Identify which cell holds the provided text, then report its (X, Y) central coordinate. 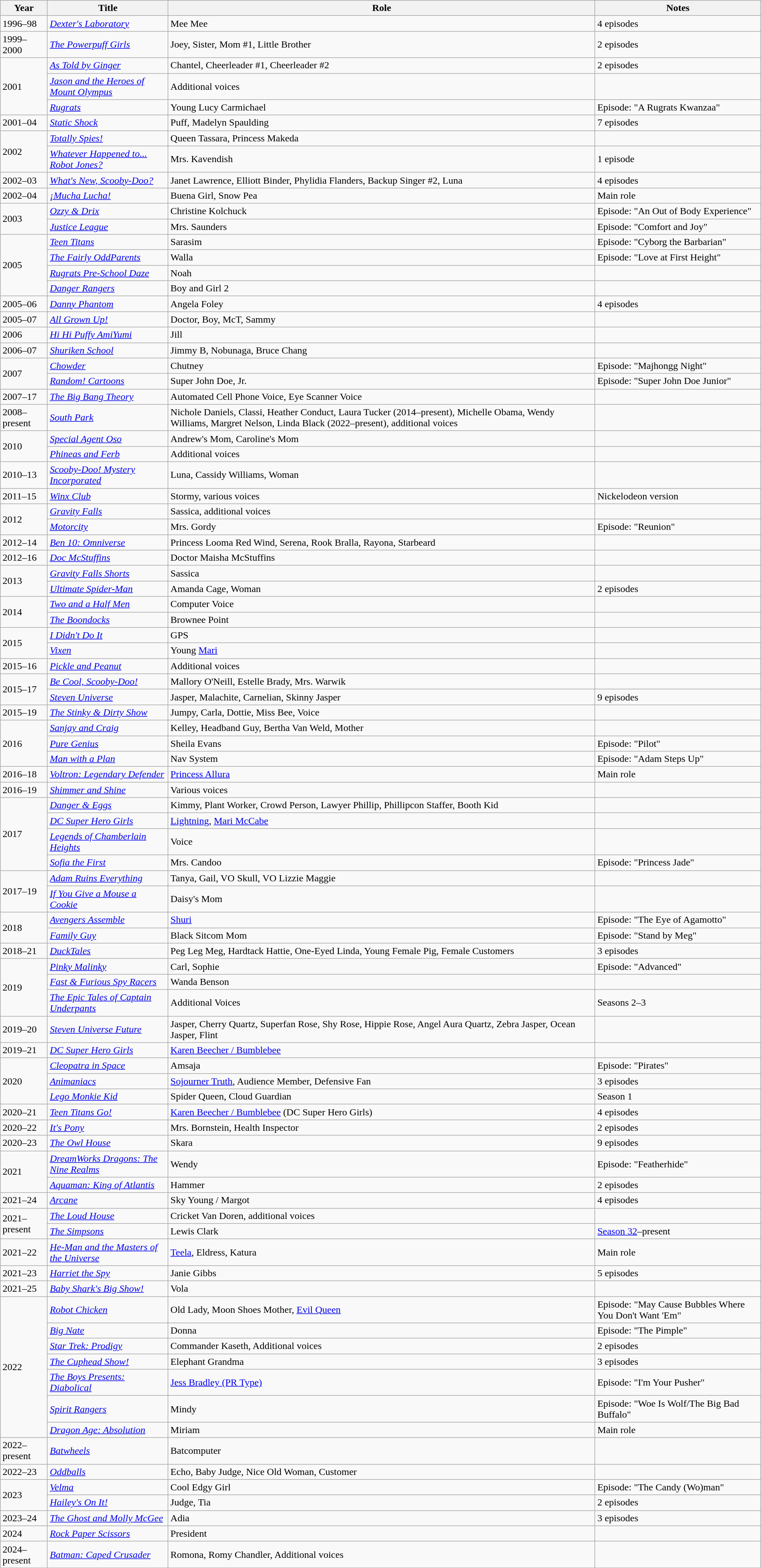
2002 (24, 151)
Janie Gibbs (382, 1273)
2001 (24, 86)
The Epic Tales of Captain Underpants (108, 1003)
Mrs. Kavendish (382, 159)
Automated Cell Phone Voice, Eye Scanner Voice (382, 397)
Velma (108, 1487)
Nickelodeon version (678, 496)
2023–24 (24, 1518)
2021–22 (24, 1252)
2011–15 (24, 496)
Gravity Falls Shorts (108, 573)
Jumpy, Carla, Dottie, Miss Bee, Voice (382, 712)
Episode: "Adam Steps Up" (678, 759)
Two and a Half Men (108, 604)
Dexter's Laboratory (108, 24)
South Park (108, 418)
2015–16 (24, 666)
Karen Beecher / Bumblebee (DC Super Hero Girls) (382, 1112)
The Powerpuff Girls (108, 45)
7 episodes (678, 123)
Episode: "Comfort and Joy" (678, 226)
Whatever Happened to... Robot Jones? (108, 159)
Episode: "A Rugrats Kwanzaa" (678, 107)
Cricket Van Doren, additional voices (382, 1216)
If You Give a Mouse a Cookie (108, 899)
Sarasim (382, 242)
Young Lucy Carmichael (382, 107)
Family Guy (108, 935)
Sassica (382, 573)
Episode: "Featherhide" (678, 1164)
Young Mari (382, 651)
Doc McStuffins (108, 558)
2016 (24, 743)
2020–22 (24, 1128)
2015 (24, 643)
The Fairly OddParents (108, 258)
Additional Voices (382, 1003)
Wendy (382, 1164)
Episode: "The Eye of Agamotto" (678, 920)
2016–19 (24, 790)
Aquaman: King of Atlantis (108, 1185)
Episode: "An Out of Body Experience" (678, 211)
Gravity Falls (108, 512)
Brownee Point (382, 620)
Ozzy & Drix (108, 211)
Elephant Grandma (382, 1362)
Queen Tassara, Princess Makeda (382, 138)
2006 (24, 335)
Karen Beecher / Bumblebee (382, 1050)
Pickle and Peanut (108, 666)
Sanjay and Craig (108, 728)
Cool Edgy Girl (382, 1487)
Joey, Sister, Mom #1, Little Brother (382, 45)
Computer Voice (382, 604)
Princess Looma Red Wind, Serena, Rook Bralla, Rayona, Starbeard (382, 542)
2018 (24, 928)
2017–19 (24, 891)
Wanda Benson (382, 982)
2023 (24, 1495)
2022–23 (24, 1472)
2020 (24, 1081)
The Cuphead Show! (108, 1362)
Mee Mee (382, 24)
DreamWorks Dragons: The Nine Realms (108, 1164)
What's New, Scooby-Doo? (108, 180)
Seasons 2–3 (678, 1003)
Batman: Caped Crusader (108, 1555)
Episode: "I'm Your Pusher" (678, 1382)
Animaniacs (108, 1081)
Batcomputer (382, 1451)
Dragon Age: Absolution (108, 1430)
DuckTales (108, 951)
Various voices (382, 790)
Hailey's On It! (108, 1503)
Notes (678, 8)
Jasper, Malachite, Carnelian, Skinny Jasper (382, 697)
The Boys Presents: Diabolical (108, 1382)
Hi Hi Puffy AmiYumi (108, 335)
Adam Ruins Everything (108, 878)
Hammer (382, 1185)
Commander Kaseth, Additional voices (382, 1346)
2024–present (24, 1555)
Amsaja (382, 1066)
2017 (24, 834)
Peg Leg Meg, Hardtack Hattie, One-Eyed Linda, Young Female Pig, Female Customers (382, 951)
Harriet the Spy (108, 1273)
1 episode (678, 159)
Episode: "Pirates" (678, 1066)
Jason and the Heroes of Mount Olympus (108, 86)
Episode: "Super John Doe Junior" (678, 381)
5 episodes (678, 1273)
Danger Rangers (108, 288)
Sky Young / Margot (382, 1200)
2012–16 (24, 558)
2003 (24, 219)
2005–07 (24, 319)
Steven Universe (108, 697)
Luna, Cassidy Williams, Woman (382, 475)
Episode: "Cyborg the Barbarian" (678, 242)
2010 (24, 446)
Lego Monkie Kid (108, 1097)
Mrs. Gordy (382, 527)
Kimmy, Plant Worker, Crowd Person, Lawyer Phillip, Phillipcon Staffer, Booth Kid (382, 805)
Batwheels (108, 1451)
Jasper, Cherry Quartz, Superfan Rose, Shy Rose, Hippie Rose, Angel Aura Quartz, Zebra Jasper, Ocean Jasper, Flint (382, 1029)
Jimmy B, Nobunaga, Bruce Chang (382, 350)
Fast & Furious Spy Racers (108, 982)
The Ghost and Molly McGee (108, 1518)
The Simpsons (108, 1231)
2006–07 (24, 350)
2002–04 (24, 195)
I Didn't Do It (108, 635)
Role (382, 8)
Rock Paper Scissors (108, 1533)
Black Sitcom Mom (382, 935)
Rugrats (108, 107)
Teen Titans Go! (108, 1112)
Scooby-Doo! Mystery Incorporated (108, 475)
Shimmer and Shine (108, 790)
As Told by Ginger (108, 65)
Lewis Clark (382, 1231)
Stormy, various voices (382, 496)
Doctor, Boy, McT, Sammy (382, 319)
Justice League (108, 226)
Pinky Malinky (108, 966)
Andrew's Mom, Caroline's Mom (382, 438)
Rugrats Pre-School Daze (108, 273)
2018–21 (24, 951)
Sheila Evans (382, 743)
2005 (24, 265)
Chantel, Cheerleader #1, Cheerleader #2 (382, 65)
Mrs. Bornstein, Health Inspector (382, 1128)
Winx Club (108, 496)
Christine Kolchuck (382, 211)
2012 (24, 519)
The Stinky & Dirty Show (108, 712)
All Grown Up! (108, 319)
Totally Spies! (108, 138)
Year (24, 8)
1996–98 (24, 24)
Romona, Romy Chandler, Additional voices (382, 1555)
2021 (24, 1172)
Shuriken School (108, 350)
Lightning, Mari McCabe (382, 821)
Episode: "Stand by Meg" (678, 935)
The Owl House (108, 1143)
1999–2000 (24, 45)
2019 (24, 987)
2019–21 (24, 1050)
Skara (382, 1143)
2002–03 (24, 180)
The Big Bang Theory (108, 397)
Man with a Plan (108, 759)
Miriam (382, 1430)
Mallory O'Neill, Estelle Brady, Mrs. Warwik (382, 681)
2015–17 (24, 689)
Mindy (382, 1409)
Daisy's Mom (382, 899)
Boy and Girl 2 (382, 288)
Avengers Assemble (108, 920)
Voice (382, 842)
Puff, Madelyn Spaulding (382, 123)
Jess Bradley (PR Type) (382, 1382)
2020–21 (24, 1112)
Be Cool, Scooby-Doo! (108, 681)
Episode: "The Candy (Wo)man" (678, 1487)
Teela, Eldress, Katura (382, 1252)
2020–23 (24, 1143)
Title (108, 8)
Jill (382, 335)
2021–present (24, 1223)
Danny Phantom (108, 304)
Season 32–present (678, 1231)
Chowder (108, 366)
Baby Shark's Big Show! (108, 1288)
Sojourner Truth, Audience Member, Defensive Fan (382, 1081)
Teen Titans (108, 242)
Tanya, Gail, VO Skull, VO Lizzie Maggie (382, 878)
GPS (382, 635)
Carl, Sophie (382, 966)
President (382, 1533)
Angela Foley (382, 304)
Robot Chicken (108, 1309)
Adia (382, 1518)
Phineas and Ferb (108, 454)
Chutney (382, 366)
2014 (24, 612)
Steven Universe Future (108, 1029)
Season 1 (678, 1097)
2021–25 (24, 1288)
Walla (382, 258)
Amanda Cage, Woman (382, 589)
Sofia the First (108, 863)
Ben 10: Omniverse (108, 542)
¡Mucha Lucha! (108, 195)
The Boondocks (108, 620)
Echo, Baby Judge, Nice Old Woman, Customer (382, 1472)
2007–17 (24, 397)
Episode: "Majhongg Night" (678, 366)
Star Trek: Prodigy (108, 1346)
2013 (24, 581)
Buena Girl, Snow Pea (382, 195)
Old Lady, Moon Shoes Mother, Evil Queen (382, 1309)
Episode: "Woe Is Wolf/The Big Bad Buffalo" (678, 1409)
He-Man and the Masters of the Universe (108, 1252)
2001–04 (24, 123)
Pure Genius (108, 743)
Static Shock (108, 123)
Donna (382, 1331)
Nav System (382, 759)
It's Pony (108, 1128)
Shuri (382, 920)
Mrs. Saunders (382, 226)
2021–24 (24, 1200)
Episode: "Princess Jade" (678, 863)
Doctor Maisha McStuffins (382, 558)
Judge, Tia (382, 1503)
2008–present (24, 418)
2012–14 (24, 542)
Legends of Chamberlain Heights (108, 842)
2019–20 (24, 1029)
Vixen (108, 651)
Noah (382, 273)
2010–13 (24, 475)
Sassica, additional voices (382, 512)
Cleopatra in Space (108, 1066)
Episode: "May Cause Bubbles Where You Don't Want 'Em" (678, 1309)
Special Agent Oso (108, 438)
Episode: "The Pimple" (678, 1331)
Danger & Eggs (108, 805)
2007 (24, 373)
2021–23 (24, 1273)
2016–18 (24, 774)
Spider Queen, Cloud Guardian (382, 1097)
2022 (24, 1367)
Oddballs (108, 1472)
2022–present (24, 1451)
Arcane (108, 1200)
Vola (382, 1288)
2024 (24, 1533)
Episode: "Advanced" (678, 966)
2005–06 (24, 304)
2015–19 (24, 712)
Episode: "Reunion" (678, 527)
Kelley, Headband Guy, Bertha Van Weld, Mother (382, 728)
Episode: "Love at First Height" (678, 258)
Ultimate Spider-Man (108, 589)
Motorcity (108, 527)
Mrs. Candoo (382, 863)
The Loud House (108, 1216)
Voltron: Legendary Defender (108, 774)
Random! Cartoons (108, 381)
Big Nate (108, 1331)
Spirit Rangers (108, 1409)
Princess Allura (382, 774)
Super John Doe, Jr. (382, 381)
Janet Lawrence, Elliott Binder, Phylidia Flanders, Backup Singer #2, Luna (382, 180)
Episode: "Pilot" (678, 743)
